Scan for the cell matching the given text and deliver its [x, y] coordinate at center. 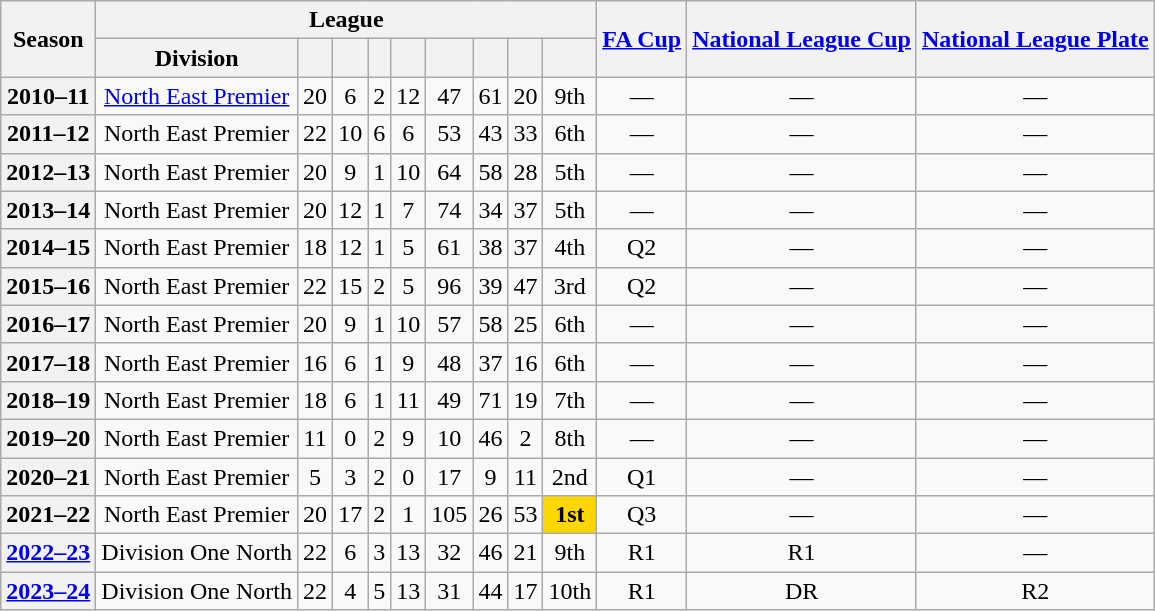
33 [526, 134]
2020–21 [48, 477]
44 [490, 591]
2014–15 [48, 248]
Q1 [642, 477]
7th [570, 400]
2nd [570, 477]
R2 [1035, 591]
96 [450, 286]
2018–19 [48, 400]
2021–22 [48, 515]
4 [350, 591]
1st [570, 515]
2016–17 [48, 324]
19 [526, 400]
105 [450, 515]
2015–16 [48, 286]
34 [490, 210]
2010–11 [48, 96]
15 [350, 286]
48 [450, 362]
FA Cup [642, 39]
2017–18 [48, 362]
League [346, 20]
2012–13 [48, 172]
4th [570, 248]
7 [408, 210]
2023–24 [48, 591]
Division [197, 58]
25 [526, 324]
2022–23 [48, 553]
32 [450, 553]
10th [570, 591]
49 [450, 400]
2019–20 [48, 438]
43 [490, 134]
3rd [570, 286]
38 [490, 248]
21 [526, 553]
31 [450, 591]
National League Cup [802, 39]
Season [48, 39]
26 [490, 515]
57 [450, 324]
64 [450, 172]
National League Plate [1035, 39]
2011–12 [48, 134]
DR [802, 591]
28 [526, 172]
8th [570, 438]
Q3 [642, 515]
71 [490, 400]
39 [490, 286]
74 [450, 210]
2013–14 [48, 210]
